Pinpoint the cell where the given text exists, returning its [x, y] midpoint coordinate. 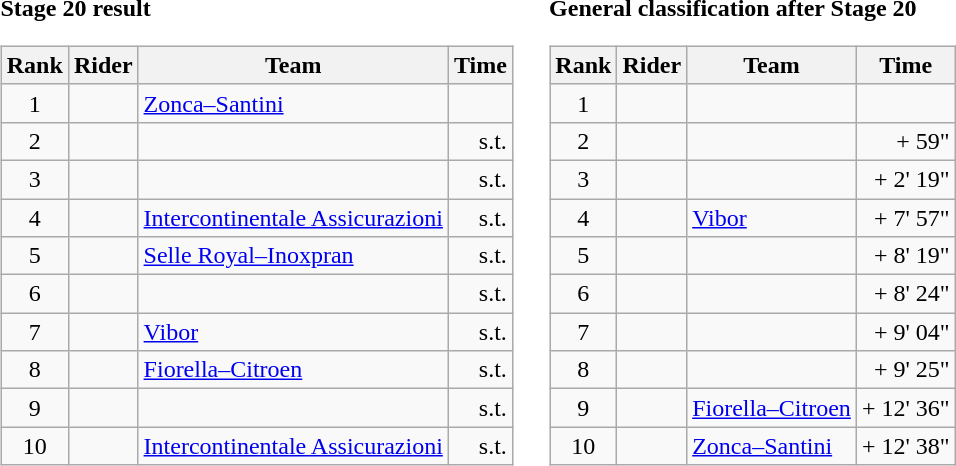
+ 59" [906, 141]
+ 9' 04" [906, 332]
+ 7' 57" [906, 217]
+ 8' 19" [906, 256]
+ 12' 38" [906, 446]
+ 9' 25" [906, 370]
+ 12' 36" [906, 408]
+ 2' 19" [906, 179]
+ 8' 24" [906, 294]
Selle Royal–Inoxpran [293, 256]
